Detect which cell encompasses the target text, then output its (x, y) center coordinate. 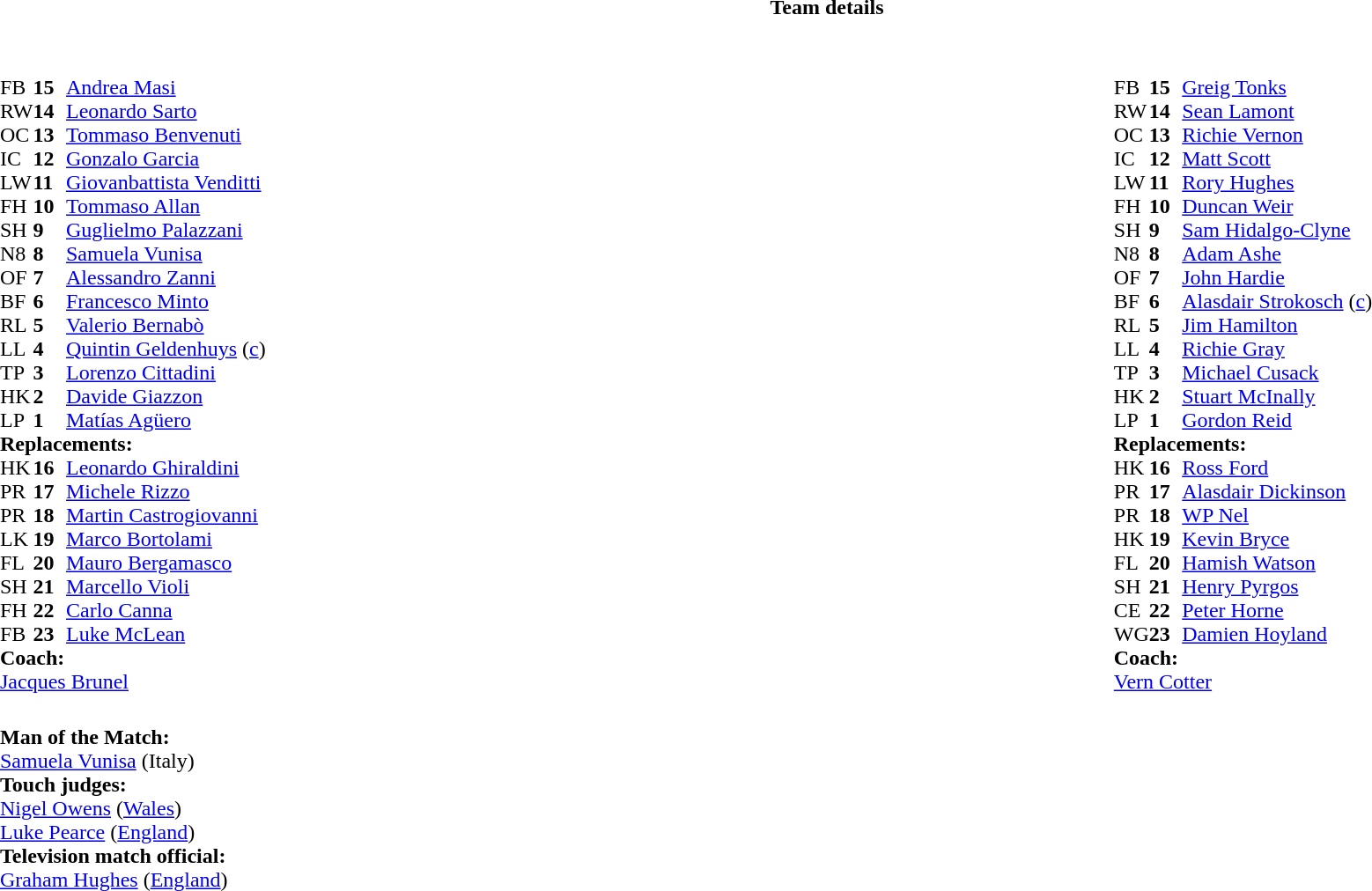
Sam Hidalgo-Clyne (1277, 231)
Richie Gray (1277, 349)
Stuart McInally (1277, 396)
Rory Hughes (1277, 183)
CE (1132, 611)
Tommaso Allan (166, 206)
Martin Castrogiovanni (166, 516)
Samuela Vunisa (166, 254)
Michael Cusack (1277, 373)
Carlo Canna (166, 611)
Kevin Bryce (1277, 539)
Alessandro Zanni (166, 278)
Leonardo Ghiraldini (166, 468)
Giovanbattista Venditti (166, 183)
LK (17, 539)
Richie Vernon (1277, 136)
Peter Horne (1277, 611)
Matt Scott (1277, 158)
Ross Ford (1277, 468)
Jacques Brunel (133, 681)
Alasdair Dickinson (1277, 491)
WP Nel (1277, 516)
Mauro Bergamasco (166, 563)
Michele Rizzo (166, 491)
Greig Tonks (1277, 88)
Duncan Weir (1277, 206)
Jim Hamilton (1277, 326)
Leonardo Sarto (166, 111)
Davide Giazzon (166, 396)
Matías Agüero (166, 421)
Francesco Minto (166, 301)
Vern Cotter (1243, 681)
John Hardie (1277, 278)
Quintin Geldenhuys (c) (166, 349)
Henry Pyrgos (1277, 586)
Marco Bortolami (166, 539)
Hamish Watson (1277, 563)
Marcello Violi (166, 586)
Adam Ashe (1277, 254)
Guglielmo Palazzani (166, 231)
Valerio Bernabò (166, 326)
Damien Hoyland (1277, 634)
Andrea Masi (166, 88)
Alasdair Strokosch (c) (1277, 301)
Gordon Reid (1277, 421)
Tommaso Benvenuti (166, 136)
Gonzalo Garcia (166, 158)
Luke McLean (166, 634)
Lorenzo Cittadini (166, 373)
WG (1132, 634)
Sean Lamont (1277, 111)
